Search for the cell housing the specified text and yield its [X, Y] center coordinate. 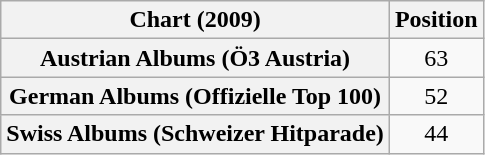
German Albums (Offizielle Top 100) [196, 96]
Austrian Albums (Ö3 Austria) [196, 58]
Chart (2009) [196, 20]
Position [436, 20]
52 [436, 96]
63 [436, 58]
44 [436, 134]
Swiss Albums (Schweizer Hitparade) [196, 134]
